Locate the cell with the specified text and output its [X, Y] center coordinate. 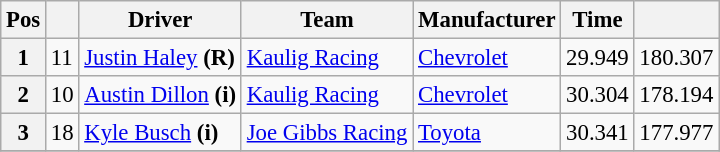
1 [24, 58]
180.307 [676, 58]
30.341 [598, 133]
Manufacturer [487, 20]
11 [62, 58]
Joe Gibbs Racing [326, 133]
177.977 [676, 133]
Austin Dillon (i) [160, 95]
10 [62, 95]
29.949 [598, 58]
Justin Haley (R) [160, 58]
18 [62, 133]
Time [598, 20]
Kyle Busch (i) [160, 133]
Team [326, 20]
178.194 [676, 95]
30.304 [598, 95]
Toyota [487, 133]
Driver [160, 20]
2 [24, 95]
3 [24, 133]
Pos [24, 20]
